Output the [X, Y] coordinate of the center of the cell containing the given text.  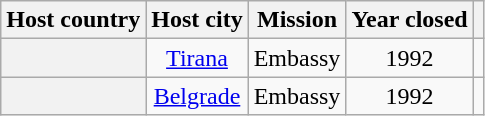
Host country [74, 20]
Host city [197, 20]
Tirana [197, 58]
Mission [297, 20]
Belgrade [197, 96]
Year closed [410, 20]
